Locate the cell with the specified text and output its (X, Y) center coordinate. 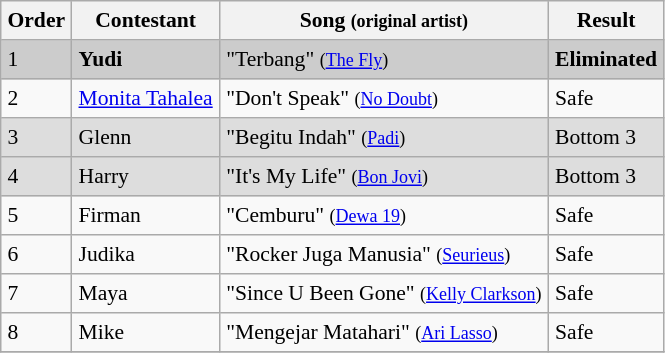
Eliminated (606, 60)
"Cemburu" (Dewa 19) (384, 216)
"Terbang" (The Fly) (384, 60)
2 (36, 98)
Song (original artist) (384, 20)
Judika (146, 254)
4 (36, 176)
"It's My Life" (Bon Jovi) (384, 176)
8 (36, 332)
6 (36, 254)
Result (606, 20)
Contestant (146, 20)
Maya (146, 294)
Glenn (146, 138)
"Mengejar Matahari" (Ari Lasso) (384, 332)
"Don't Speak" (No Doubt) (384, 98)
7 (36, 294)
Mike (146, 332)
Order (36, 20)
"Rocker Juga Manusia" (Seurieus) (384, 254)
Harry (146, 176)
Monita Tahalea (146, 98)
1 (36, 60)
5 (36, 216)
Yudi (146, 60)
Firman (146, 216)
"Since U Been Gone" (Kelly Clarkson) (384, 294)
3 (36, 138)
"Begitu Indah" (Padi) (384, 138)
